Locate the cell with the specified text and output its [x, y] center coordinate. 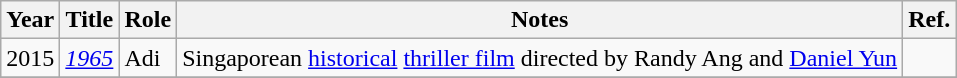
Singaporean historical thriller film directed by Randy Ang and Daniel Yun [540, 58]
Notes [540, 20]
1965 [90, 58]
Role [148, 20]
Ref. [930, 20]
Title [90, 20]
2015 [30, 58]
Year [30, 20]
Adi [148, 58]
